Detect which cell encompasses the target text, then output its [x, y] center coordinate. 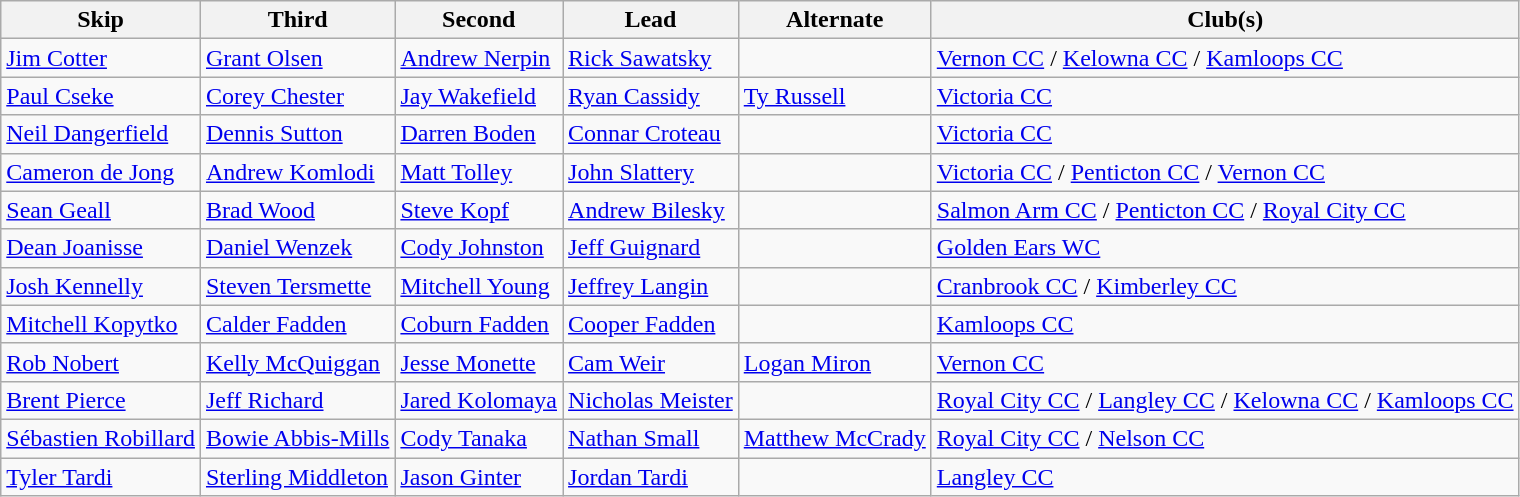
Jeff Guignard [651, 248]
Cam Weir [651, 362]
Matt Tolley [479, 172]
Jesse Monette [479, 362]
Steven Tersmette [297, 286]
Cooper Fadden [651, 324]
Jay Wakefield [479, 96]
John Slattery [651, 172]
Cameron de Jong [101, 172]
Langley CC [1225, 477]
Logan Miron [834, 362]
Coburn Fadden [479, 324]
Corey Chester [297, 96]
Tyler Tardi [101, 477]
Bowie Abbis-Mills [297, 438]
Brent Pierce [101, 400]
Connar Croteau [651, 134]
Dennis Sutton [297, 134]
Ty Russell [834, 96]
Jason Ginter [479, 477]
Jeffrey Langin [651, 286]
Ryan Cassidy [651, 96]
Calder Fadden [297, 324]
Second [479, 20]
Andrew Bilesky [651, 210]
Cody Johnston [479, 248]
Royal City CC / Nelson CC [1225, 438]
Lead [651, 20]
Jeff Richard [297, 400]
Kelly McQuiggan [297, 362]
Neil Dangerfield [101, 134]
Third [297, 20]
Matthew McCrady [834, 438]
Darren Boden [479, 134]
Club(s) [1225, 20]
Golden Ears WC [1225, 248]
Nicholas Meister [651, 400]
Brad Wood [297, 210]
Alternate [834, 20]
Victoria CC / Penticton CC / Vernon CC [1225, 172]
Josh Kennelly [101, 286]
Vernon CC [1225, 362]
Mitchell Young [479, 286]
Steve Kopf [479, 210]
Grant Olsen [297, 58]
Rob Nobert [101, 362]
Cranbrook CC / Kimberley CC [1225, 286]
Jordan Tardi [651, 477]
Jim Cotter [101, 58]
Vernon CC / Kelowna CC / Kamloops CC [1225, 58]
Rick Sawatsky [651, 58]
Salmon Arm CC / Penticton CC / Royal City CC [1225, 210]
Nathan Small [651, 438]
Sterling Middleton [297, 477]
Sean Geall [101, 210]
Kamloops CC [1225, 324]
Cody Tanaka [479, 438]
Dean Joanisse [101, 248]
Jared Kolomaya [479, 400]
Andrew Komlodi [297, 172]
Daniel Wenzek [297, 248]
Skip [101, 20]
Sébastien Robillard [101, 438]
Mitchell Kopytko [101, 324]
Andrew Nerpin [479, 58]
Royal City CC / Langley CC / Kelowna CC / Kamloops CC [1225, 400]
Paul Cseke [101, 96]
